Pinpoint the cell where the given text exists, returning its [x, y] midpoint coordinate. 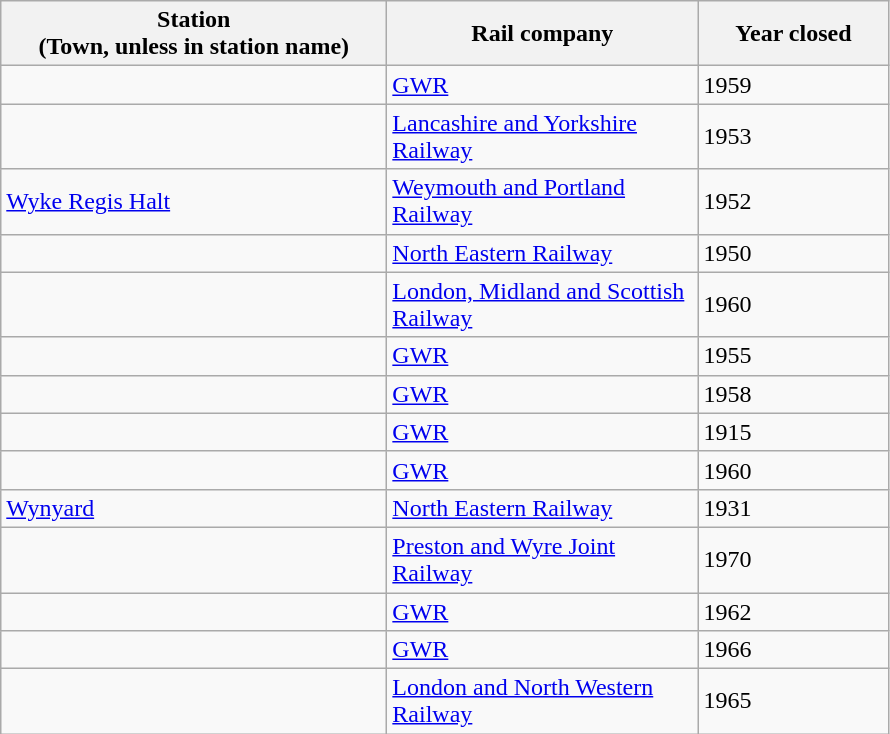
Year closed [794, 34]
1962 [794, 611]
Preston and Wyre Joint Railway [542, 560]
1931 [794, 508]
1955 [794, 356]
Station(Town, unless in station name) [194, 34]
1965 [794, 702]
Wynyard [194, 508]
Weymouth and Portland Railway [542, 202]
1970 [794, 560]
1953 [794, 136]
1952 [794, 202]
1966 [794, 650]
London and North Western Railway [542, 702]
1959 [794, 85]
Rail company [542, 34]
Lancashire and Yorkshire Railway [542, 136]
1958 [794, 394]
Wyke Regis Halt [194, 202]
1915 [794, 432]
1950 [794, 253]
London, Midland and Scottish Railway [542, 304]
